Return (x, y) of the center of cell containing provided text 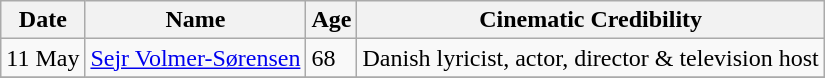
Date (43, 20)
Sejr Volmer-Sørensen (196, 58)
Danish lyricist, actor, director & television host (590, 58)
68 (332, 58)
Name (196, 20)
Age (332, 20)
Cinematic Credibility (590, 20)
11 May (43, 58)
